Provide the [x, y] coordinate of the cell's center where the given text is located.  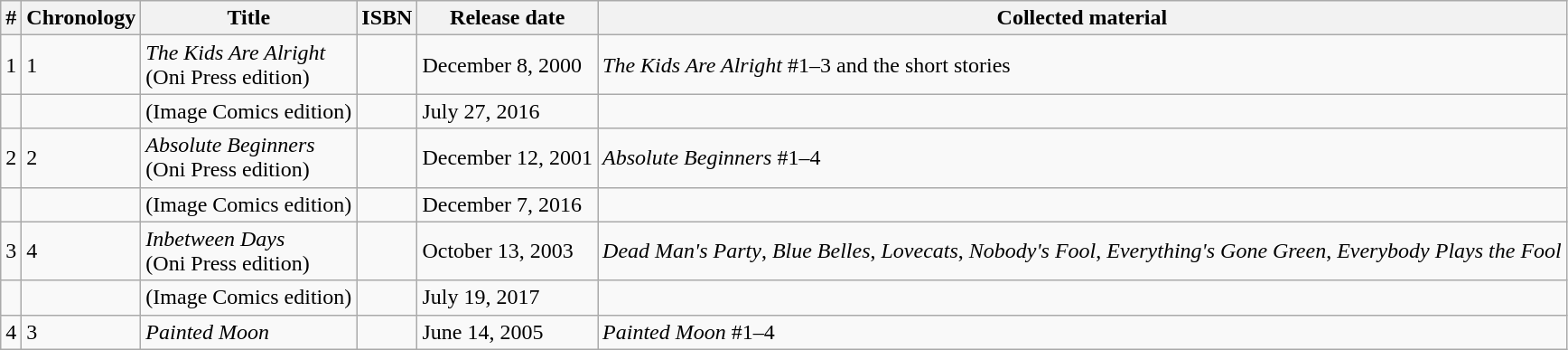
Painted Moon #1–4 [1082, 332]
Absolute Beginners #1–4 [1082, 157]
# [11, 18]
Chronology [81, 18]
Dead Man's Party, Blue Belles, Lovecats, Nobody's Fool, Everything's Gone Green, Everybody Plays the Fool [1082, 251]
The Kids Are Alright #1–3 and the short stories [1082, 65]
December 8, 2000 [508, 65]
Absolute Beginners(Oni Press edition) [249, 157]
ISBN [387, 18]
Title [249, 18]
Release date [508, 18]
Collected material [1082, 18]
July 27, 2016 [508, 111]
December 7, 2016 [508, 204]
October 13, 2003 [508, 251]
Inbetween Days(Oni Press edition) [249, 251]
June 14, 2005 [508, 332]
July 19, 2017 [508, 298]
December 12, 2001 [508, 157]
Painted Moon [249, 332]
The Kids Are Alright(Oni Press edition) [249, 65]
